From the cell containing the given text, extract its center point as [X, Y] coordinate. 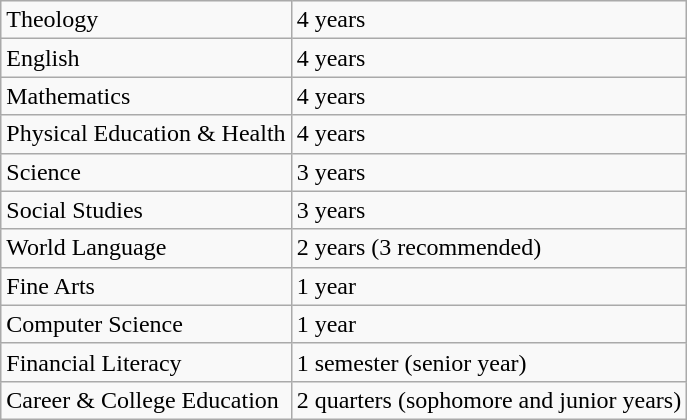
Theology [146, 20]
English [146, 58]
World Language [146, 248]
1 semester (senior year) [489, 362]
Social Studies [146, 210]
2 years (3 recommended) [489, 248]
Physical Education & Health [146, 134]
Financial Literacy [146, 362]
2 quarters (sophomore and junior years) [489, 400]
Career & College Education [146, 400]
Computer Science [146, 324]
Mathematics [146, 96]
Fine Arts [146, 286]
Science [146, 172]
